Return (X, Y) of the center of cell containing provided text 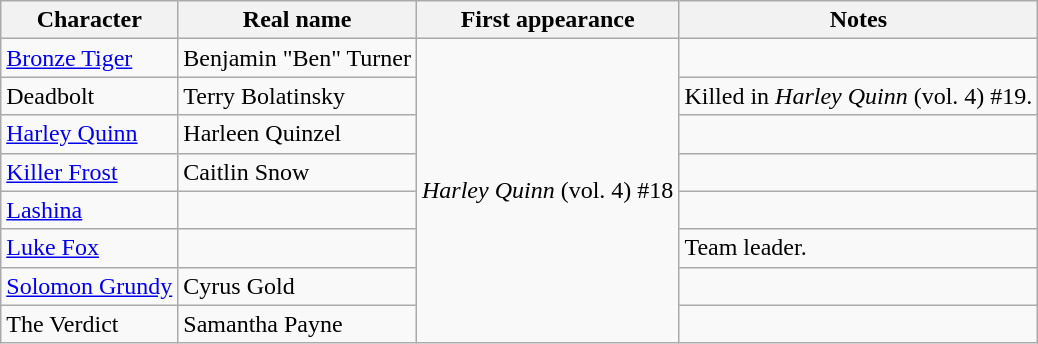
Caitlin Snow (298, 172)
Harley Quinn (90, 134)
The Verdict (90, 324)
First appearance (547, 20)
Notes (858, 20)
Real name (298, 20)
Terry Bolatinsky (298, 96)
Samantha Payne (298, 324)
Character (90, 20)
Solomon Grundy (90, 286)
Harley Quinn (vol. 4) #18 (547, 191)
Killed in Harley Quinn (vol. 4) #19. (858, 96)
Killer Frost (90, 172)
Lashina (90, 210)
Cyrus Gold (298, 286)
Deadbolt (90, 96)
Harleen Quinzel (298, 134)
Bronze Tiger (90, 58)
Luke Fox (90, 248)
Benjamin "Ben" Turner (298, 58)
Team leader. (858, 248)
